Return [x, y] of the center of cell containing provided text 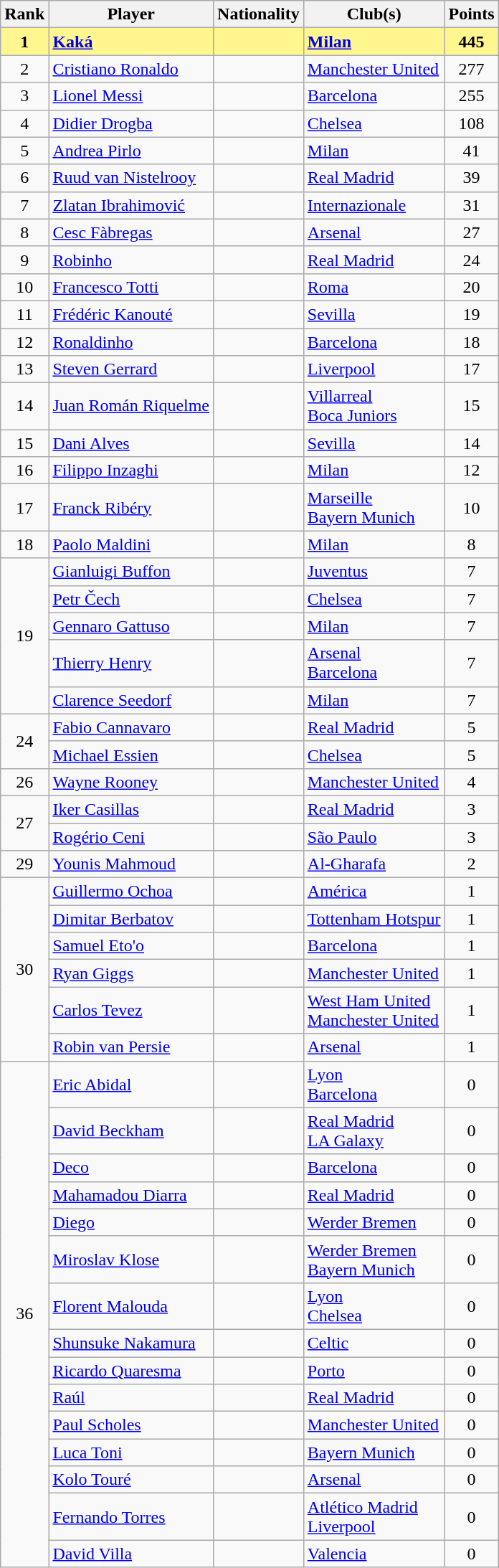
Franck Ribéry [131, 508]
Kaká [131, 42]
Club(s) [374, 14]
Ruud van Nistelrooy [131, 178]
Rank [24, 14]
255 [472, 96]
Celtic [374, 1343]
Werder Bremen [374, 1222]
Zlatan Ibrahimović [131, 205]
Robinho [131, 260]
Liverpool [374, 369]
277 [472, 69]
445 [472, 42]
41 [472, 151]
11 [24, 314]
Ryan Giggs [131, 973]
Robin van Persie [131, 1047]
36 [24, 1314]
39 [472, 178]
31 [472, 205]
Marseille Bayern Munich [374, 508]
Cesc Fàbregas [131, 232]
Petr Čech [131, 599]
9 [24, 260]
Steven Gerrard [131, 369]
Valencia [374, 1554]
Porto [374, 1371]
Iker Casillas [131, 809]
Juan Román Riquelme [131, 406]
Fabio Cannavaro [131, 727]
Kolo Touré [131, 1480]
Lyon Chelsea [374, 1305]
Nationality [259, 14]
Miroslav Klose [131, 1260]
América [374, 892]
Dimitar Berbatov [131, 919]
Werder Bremen Bayern Munich [374, 1260]
Cristiano Ronaldo [131, 69]
6 [24, 178]
Florent Malouda [131, 1305]
West Ham United Manchester United [374, 1010]
Dani Alves [131, 443]
20 [472, 287]
Gennaro Gattuso [131, 626]
Bayern Munich [374, 1453]
Lionel Messi [131, 96]
13 [24, 369]
Wayne Rooney [131, 782]
Michael Essien [131, 755]
Villarreal Boca Juniors [374, 406]
Francesco Totti [131, 287]
Didier Drogba [131, 123]
Real Madrid LA Galaxy [374, 1130]
Player [131, 14]
Paul Scholes [131, 1425]
Guillermo Ochoa [131, 892]
Shunsuke Nakamura [131, 1343]
Ronaldinho [131, 342]
108 [472, 123]
Diego [131, 1222]
Thierry Henry [131, 663]
Internazionale [374, 205]
Rogério Ceni [131, 837]
Arsenal Barcelona [374, 663]
David Beckham [131, 1130]
Raúl [131, 1398]
Juventus [374, 572]
Paolo Maldini [131, 544]
Al-Gharafa [374, 864]
Atlético Madrid Liverpool [374, 1516]
Clarence Seedorf [131, 700]
29 [24, 864]
Tottenham Hotspur [374, 919]
Younis Mahmoud [131, 864]
Carlos Tevez [131, 1010]
Andrea Pirlo [131, 151]
Filippo Inzaghi [131, 471]
Deco [131, 1168]
Frédéric Kanouté [131, 314]
Eric Abidal [131, 1085]
Samuel Eto'o [131, 946]
Points [472, 14]
Ricardo Quaresma [131, 1371]
Mahamadou Diarra [131, 1195]
São Paulo [374, 837]
26 [24, 782]
Fernando Torres [131, 1516]
30 [24, 970]
Lyon Barcelona [374, 1085]
Roma [374, 287]
Gianluigi Buffon [131, 572]
16 [24, 471]
David Villa [131, 1554]
Luca Toni [131, 1453]
